Determine the [X, Y] coordinate at the center of the cell enclosing the given text.  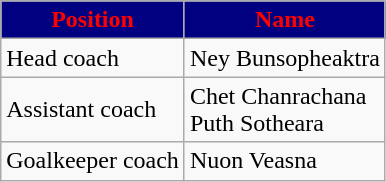
Assistant coach [93, 110]
Position [93, 20]
Name [284, 20]
Ney Bunsopheaktra [284, 58]
Head coach [93, 58]
Chet Chanrachana Puth Sotheara [284, 110]
Goalkeeper coach [93, 161]
Nuon Veasna [284, 161]
